Pinpoint the cell where the given text exists, returning its [x, y] midpoint coordinate. 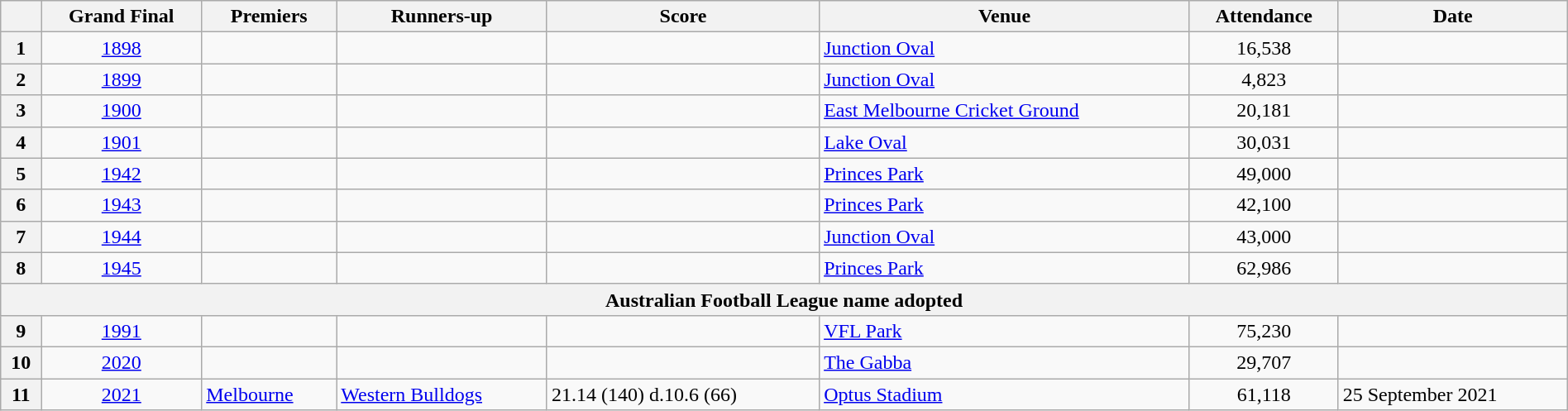
4,823 [1264, 79]
The Gabba [1005, 362]
1944 [122, 237]
Lake Oval [1005, 142]
62,986 [1264, 268]
1901 [122, 142]
3 [22, 111]
VFL Park [1005, 331]
Runners-up [442, 17]
61,118 [1264, 394]
16,538 [1264, 48]
Date [1452, 17]
Grand Final [122, 17]
11 [22, 394]
1900 [122, 111]
49,000 [1264, 174]
Western Bulldogs [442, 394]
1945 [122, 268]
2 [22, 79]
Premiers [270, 17]
6 [22, 205]
2020 [122, 362]
1943 [122, 205]
43,000 [1264, 237]
7 [22, 237]
1991 [122, 331]
10 [22, 362]
Venue [1005, 17]
9 [22, 331]
1 [22, 48]
Score [683, 17]
5 [22, 174]
1898 [122, 48]
75,230 [1264, 331]
1899 [122, 79]
Australian Football League name adopted [784, 299]
Melbourne [270, 394]
2021 [122, 394]
East Melbourne Cricket Ground [1005, 111]
25 September 2021 [1452, 394]
21.14 (140) d.10.6 (66) [683, 394]
42,100 [1264, 205]
20,181 [1264, 111]
Attendance [1264, 17]
Optus Stadium [1005, 394]
30,031 [1264, 142]
8 [22, 268]
4 [22, 142]
29,707 [1264, 362]
1942 [122, 174]
